Scan for the cell matching the given text and deliver its [X, Y] coordinate at center. 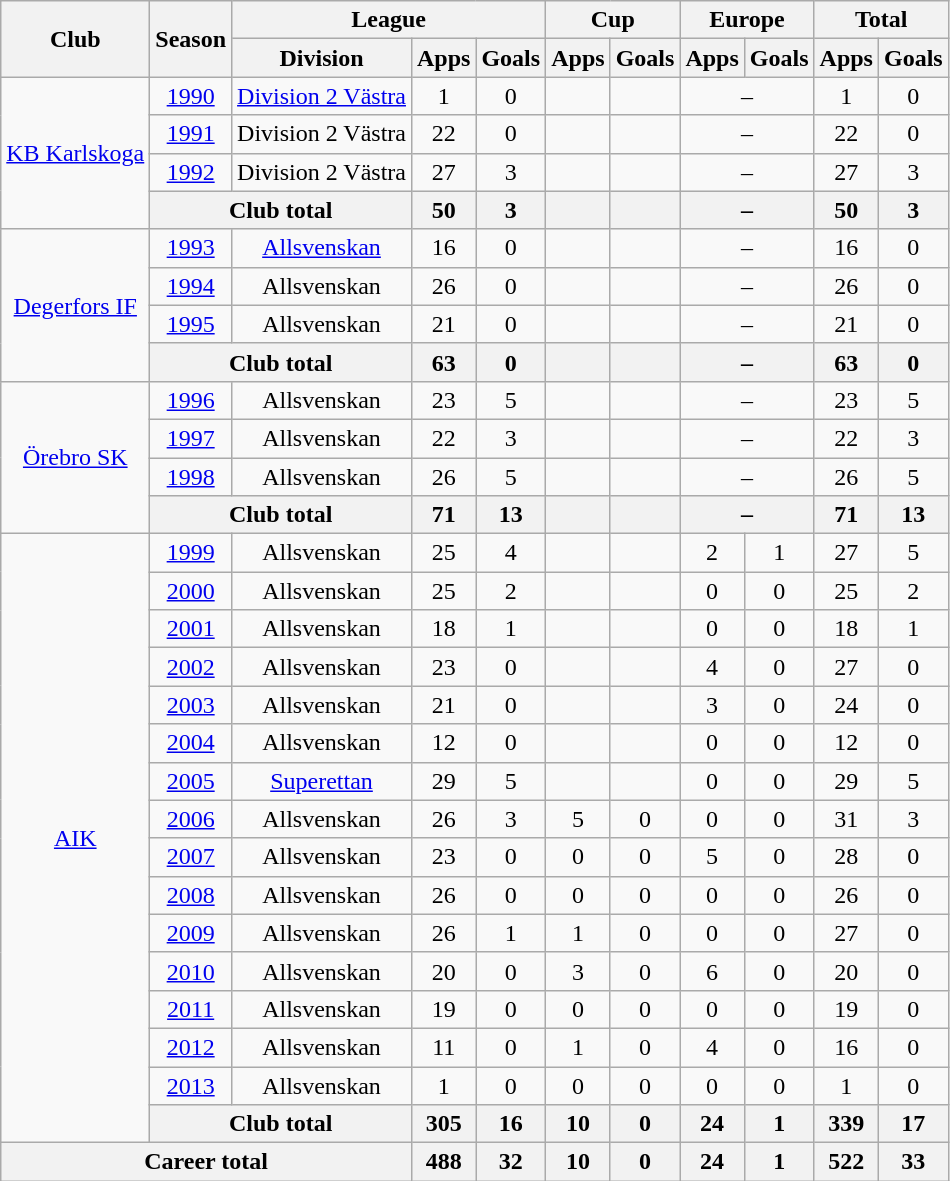
2001 [191, 629]
KB Karlskoga [76, 153]
2007 [191, 857]
2008 [191, 895]
Örebro SK [76, 457]
Club [76, 39]
Superettan [322, 781]
1990 [191, 96]
1996 [191, 400]
2005 [191, 781]
6 [712, 971]
Season [191, 39]
Division [322, 58]
1993 [191, 248]
28 [846, 857]
2002 [191, 667]
2006 [191, 819]
Cup [613, 20]
31 [846, 819]
11 [443, 1047]
488 [443, 1162]
1991 [191, 134]
2013 [191, 1085]
1995 [191, 324]
1992 [191, 172]
AIK [76, 838]
2011 [191, 1009]
1999 [191, 553]
339 [846, 1124]
2009 [191, 933]
Europe [747, 20]
2004 [191, 743]
1994 [191, 286]
2010 [191, 971]
Total [881, 20]
League [389, 20]
2012 [191, 1047]
2003 [191, 705]
33 [913, 1162]
522 [846, 1162]
1998 [191, 477]
32 [511, 1162]
305 [443, 1124]
1997 [191, 438]
Career total [206, 1162]
2000 [191, 591]
Degerfors IF [76, 305]
17 [913, 1124]
